Scan for the cell matching the given text and deliver its (X, Y) coordinate at center. 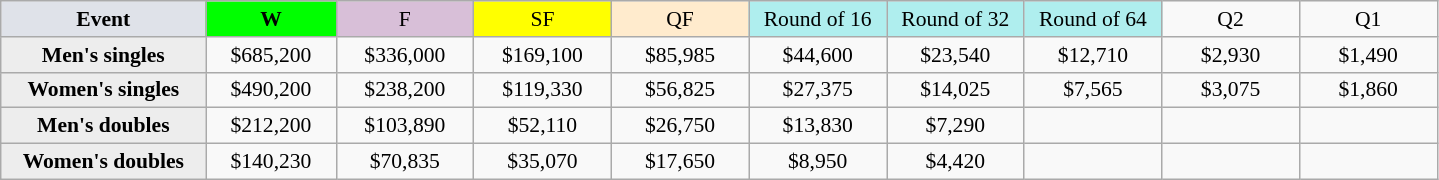
$7,290 (955, 126)
Round of 16 (818, 19)
$3,075 (1231, 90)
$14,025 (955, 90)
W (271, 19)
$1,860 (1368, 90)
$85,985 (680, 55)
$2,930 (1231, 55)
$8,950 (818, 162)
$26,750 (680, 126)
Women's singles (104, 90)
$13,830 (818, 126)
$212,200 (271, 126)
QF (680, 19)
$490,200 (271, 90)
$7,565 (1093, 90)
Women's doubles (104, 162)
$103,890 (405, 126)
$336,000 (405, 55)
$4,420 (955, 162)
$12,710 (1093, 55)
Men's doubles (104, 126)
$27,375 (818, 90)
$119,330 (543, 90)
$23,540 (955, 55)
$1,490 (1368, 55)
Round of 64 (1093, 19)
Round of 32 (955, 19)
Men's singles (104, 55)
Q1 (1368, 19)
$70,835 (405, 162)
SF (543, 19)
$52,110 (543, 126)
$44,600 (818, 55)
$140,230 (271, 162)
$35,070 (543, 162)
$238,200 (405, 90)
Event (104, 19)
F (405, 19)
$17,650 (680, 162)
$685,200 (271, 55)
$56,825 (680, 90)
Q2 (1231, 19)
$169,100 (543, 55)
